Determine the (X, Y) coordinate at the center of the cell enclosing the given text.  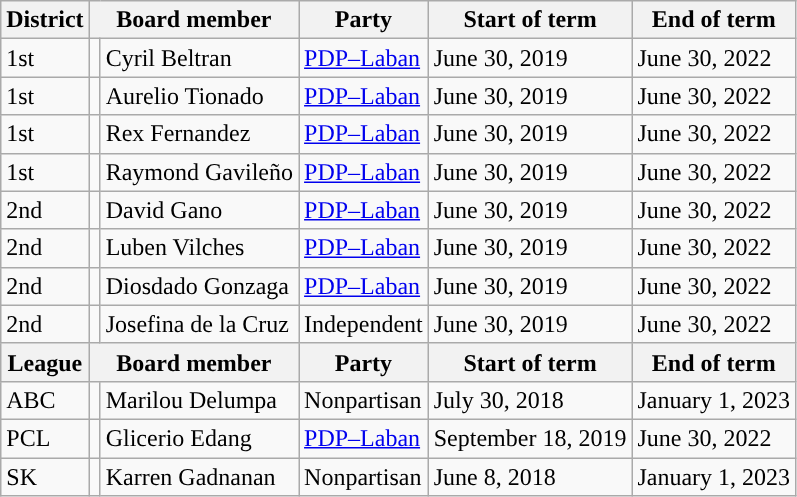
Independent (364, 324)
July 30, 2018 (530, 400)
Rex Fernandez (199, 134)
June 8, 2018 (530, 477)
Aurelio Tionado (199, 96)
Diosdado Gonzaga (199, 286)
ABC (45, 400)
League (45, 362)
PCL (45, 438)
Marilou Delumpa (199, 400)
David Gano (199, 210)
SK (45, 477)
Luben Vilches (199, 248)
Josefina de la Cruz (199, 324)
September 18, 2019 (530, 438)
Glicerio Edang (199, 438)
Karren Gadnanan (199, 477)
Raymond Gavileño (199, 172)
Cyril Beltran (199, 58)
District (45, 20)
